Detect which cell encompasses the target text, then output its [x, y] center coordinate. 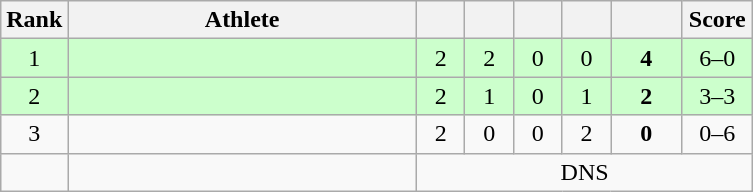
Rank [34, 20]
Athlete [242, 20]
0–6 [718, 134]
4 [646, 58]
6–0 [718, 58]
Score [718, 20]
3–3 [718, 96]
3 [34, 134]
DNS [584, 172]
